For the text-containing cell, return its midpoint in (x, y) coordinate format. 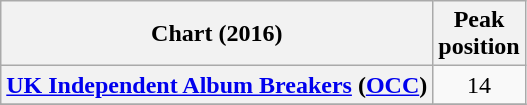
Chart (2016) (217, 34)
14 (479, 85)
Peakposition (479, 34)
UK Independent Album Breakers (OCC) (217, 85)
